Output the (X, Y) coordinate of the center of the cell containing the given text.  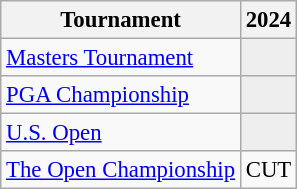
2024 (268, 20)
Masters Tournament (121, 58)
The Open Championship (121, 170)
CUT (268, 170)
Tournament (121, 20)
U.S. Open (121, 133)
PGA Championship (121, 95)
